Determine the (x, y) coordinate at the center of the cell enclosing the given text.  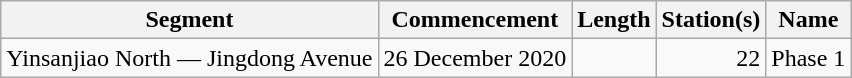
Yinsanjiao North — Jingdong Avenue (190, 58)
22 (711, 58)
Station(s) (711, 20)
26 December 2020 (475, 58)
Length (614, 20)
Name (808, 20)
Phase 1 (808, 58)
Segment (190, 20)
Commencement (475, 20)
